Search for the cell housing the specified text and yield its (X, Y) center coordinate. 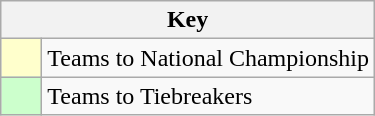
Teams to National Championship (208, 58)
Teams to Tiebreakers (208, 96)
Key (188, 20)
